Provide the [x, y] coordinate of the cell's center where the given text is located.  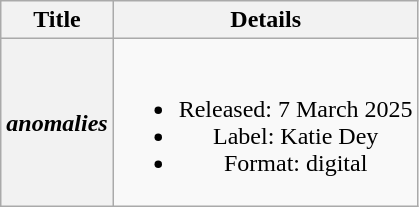
Released: 7 March 2025Label: Katie DeyFormat: digital [266, 122]
Title [57, 20]
anomalies [57, 122]
Details [266, 20]
